Detect which cell encompasses the target text, then output its (x, y) center coordinate. 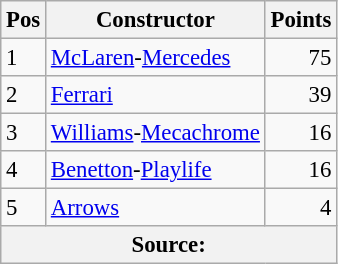
McLaren-Mercedes (156, 58)
Constructor (156, 20)
Ferrari (156, 95)
3 (24, 133)
1 (24, 58)
Arrows (156, 208)
Williams-Mecachrome (156, 133)
75 (300, 58)
39 (300, 95)
Points (300, 20)
Pos (24, 20)
5 (24, 208)
2 (24, 95)
Benetton-Playlife (156, 170)
Source: (169, 245)
